Return [x, y] of the center of cell containing provided text 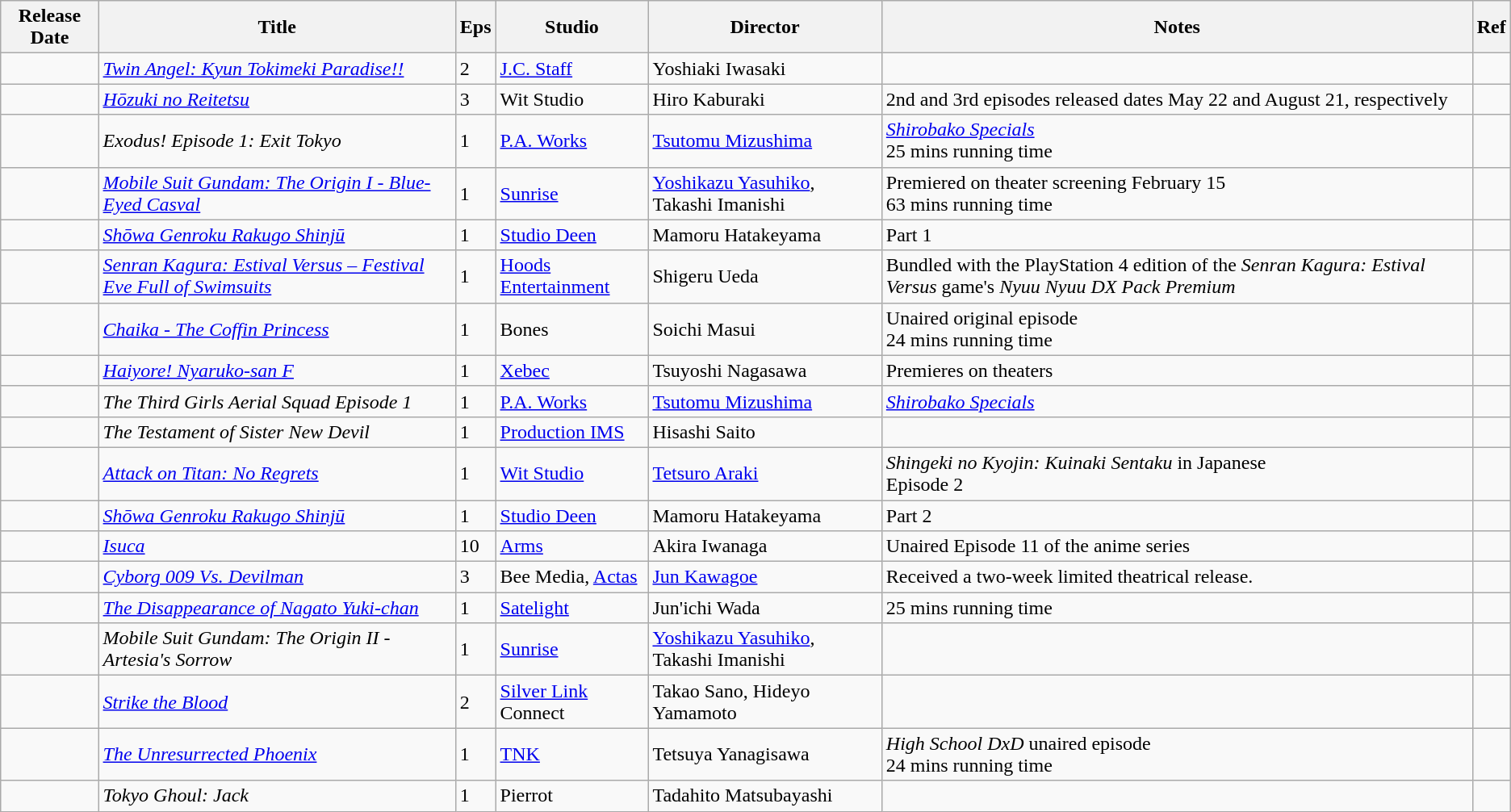
Bee Media, Actas [571, 577]
Yoshiaki Iwasaki [765, 69]
Jun'ichi Wada [765, 608]
Cyborg 009 Vs. Devilman [277, 577]
Tadahito Matsubayashi [765, 796]
Unaired Episode 11 of the anime series [1177, 546]
Tokyo Ghoul: Jack [277, 796]
Shingeki no Kyojin: Kuinaki Sentaku in JapaneseEpisode 2 [1177, 473]
Hiro Kaburaki [765, 99]
Title [277, 27]
Strike the Blood [277, 702]
25 mins running time [1177, 608]
Haiyore! Nyaruko-san F [277, 370]
Received a two-week limited theatrical release. [1177, 577]
Bundled with the PlayStation 4 edition of the Senran Kagura: Estival Versus game's Nyuu Nyuu DX Pack Premium [1177, 276]
Attack on Titan: No Regrets [277, 473]
Mobile Suit Gundam: The Origin I - Blue-Eyed Casval [277, 194]
The Third Girls Aerial Squad Episode 1 [277, 401]
Premieres on theaters [1177, 370]
The Testament of Sister New Devil [277, 432]
Takao Sano, Hideyo Yamamoto [765, 702]
Hoods Entertainment [571, 276]
Eps [475, 27]
Unaired original episode24 mins running time [1177, 329]
TNK [571, 754]
Soichi Masui [765, 329]
Twin Angel: Kyun Tokimeki Paradise!! [277, 69]
Ref [1492, 27]
Part 1 [1177, 235]
High School DxD unaired episode24 mins running time [1177, 754]
Silver LinkConnect [571, 702]
Tetsuya Yanagisawa [765, 754]
Release Date [50, 27]
Yoshikazu Yasuhiko, Takashi Imanishi [765, 649]
2nd and 3rd episodes released dates May 22 and August 21, respectively [1177, 99]
Studio [571, 27]
Mobile Suit Gundam: The Origin II - Artesia's Sorrow [277, 649]
Isuca [277, 546]
Hisashi Saito [765, 432]
Notes [1177, 27]
Premiered on theater screening February 1563 mins running time [1177, 194]
Senran Kagura: Estival Versus – Festival Eve Full of Swimsuits [277, 276]
Tsuyoshi Nagasawa [765, 370]
Yoshikazu Yasuhiko,Takashi Imanishi [765, 194]
J.C. Staff [571, 69]
Tetsuro Araki [765, 473]
Shirobako Specials [1177, 401]
Pierrot [571, 796]
The Unresurrected Phoenix [277, 754]
Akira Iwanaga [765, 546]
Chaika - The Coffin Princess [277, 329]
Part 2 [1177, 516]
Satelight [571, 608]
10 [475, 546]
Exodus! Episode 1: Exit Tokyo [277, 140]
Shigeru Ueda [765, 276]
The Disappearance of Nagato Yuki-chan [277, 608]
Jun Kawagoe [765, 577]
Shirobako Specials25 mins running time [1177, 140]
Director [765, 27]
Xebec [571, 370]
Bones [571, 329]
Arms [571, 546]
Production IMS [571, 432]
Hōzuki no Reitetsu [277, 99]
